Provide the [X, Y] coordinate of the cell's center where the given text is located.  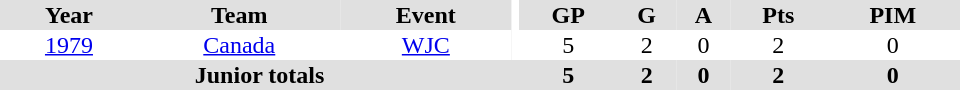
A [704, 15]
Junior totals [260, 75]
GP [568, 15]
Pts [778, 15]
Year [69, 15]
1979 [69, 45]
WJC [426, 45]
PIM [893, 15]
Event [426, 15]
Canada [240, 45]
Team [240, 15]
G [646, 15]
